Extract the (X, Y) coordinate from the center of the cell holding the provided text.  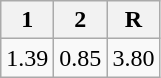
1.39 (28, 58)
R (134, 20)
2 (80, 20)
3.80 (134, 58)
1 (28, 20)
0.85 (80, 58)
